Output the [X, Y] coordinate of the center of the cell containing the given text.  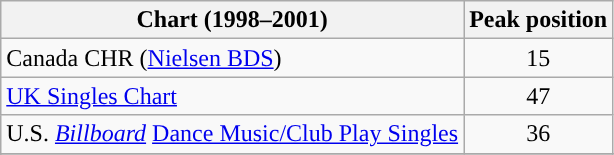
36 [538, 134]
Chart (1998–2001) [232, 20]
UK Singles Chart [232, 96]
Canada CHR (Nielsen BDS) [232, 58]
Peak position [538, 20]
15 [538, 58]
U.S. Billboard Dance Music/Club Play Singles [232, 134]
47 [538, 96]
